Scan for the cell matching the given text and deliver its (X, Y) coordinate at center. 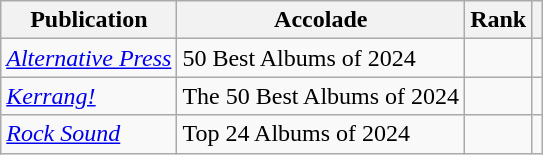
Kerrang! (89, 96)
Top 24 Albums of 2024 (321, 134)
Rank (498, 20)
Accolade (321, 20)
Alternative Press (89, 58)
50 Best Albums of 2024 (321, 58)
The 50 Best Albums of 2024 (321, 96)
Publication (89, 20)
Rock Sound (89, 134)
